Extract the (X, Y) coordinate from the center of the cell holding the provided text.  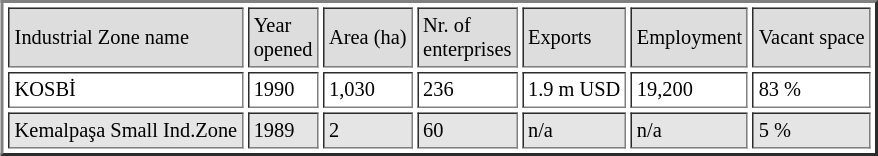
Area (ha) (368, 38)
Exports (574, 38)
Nr. of enterprises (467, 38)
1989 (284, 130)
Employment (690, 38)
1,030 (368, 90)
KOSBİ (126, 90)
Year opened (284, 38)
83 % (812, 90)
2 (368, 130)
Vacant space (812, 38)
236 (467, 90)
1.9 m USD (574, 90)
1990 (284, 90)
60 (467, 130)
Kemalpaşa Small Ind.Zone (126, 130)
Industrial Zone name (126, 38)
19,200 (690, 90)
5 % (812, 130)
